Extract the [X, Y] coordinate from the center of the cell holding the provided text.  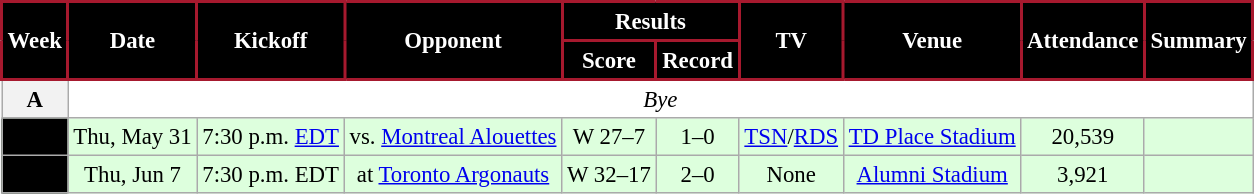
20,539 [1082, 137]
B [36, 137]
Thu, Jun 7 [132, 175]
Attendance [1082, 41]
Score [609, 60]
Venue [932, 41]
vs. Montreal Alouettes [453, 137]
None [791, 175]
1–0 [698, 137]
A [36, 99]
Bye [660, 99]
2–0 [698, 175]
Week [36, 41]
Opponent [453, 41]
C [36, 175]
Thu, May 31 [132, 137]
Kickoff [270, 41]
Results [650, 22]
W 27–7 [609, 137]
TSN/RDS [791, 137]
TD Place Stadium [932, 137]
W 32–17 [609, 175]
Record [698, 60]
Summary [1198, 41]
Alumni Stadium [932, 175]
TV [791, 41]
at Toronto Argonauts [453, 175]
3,921 [1082, 175]
Date [132, 41]
